Provide the [X, Y] coordinate of the cell's center where the given text is located.  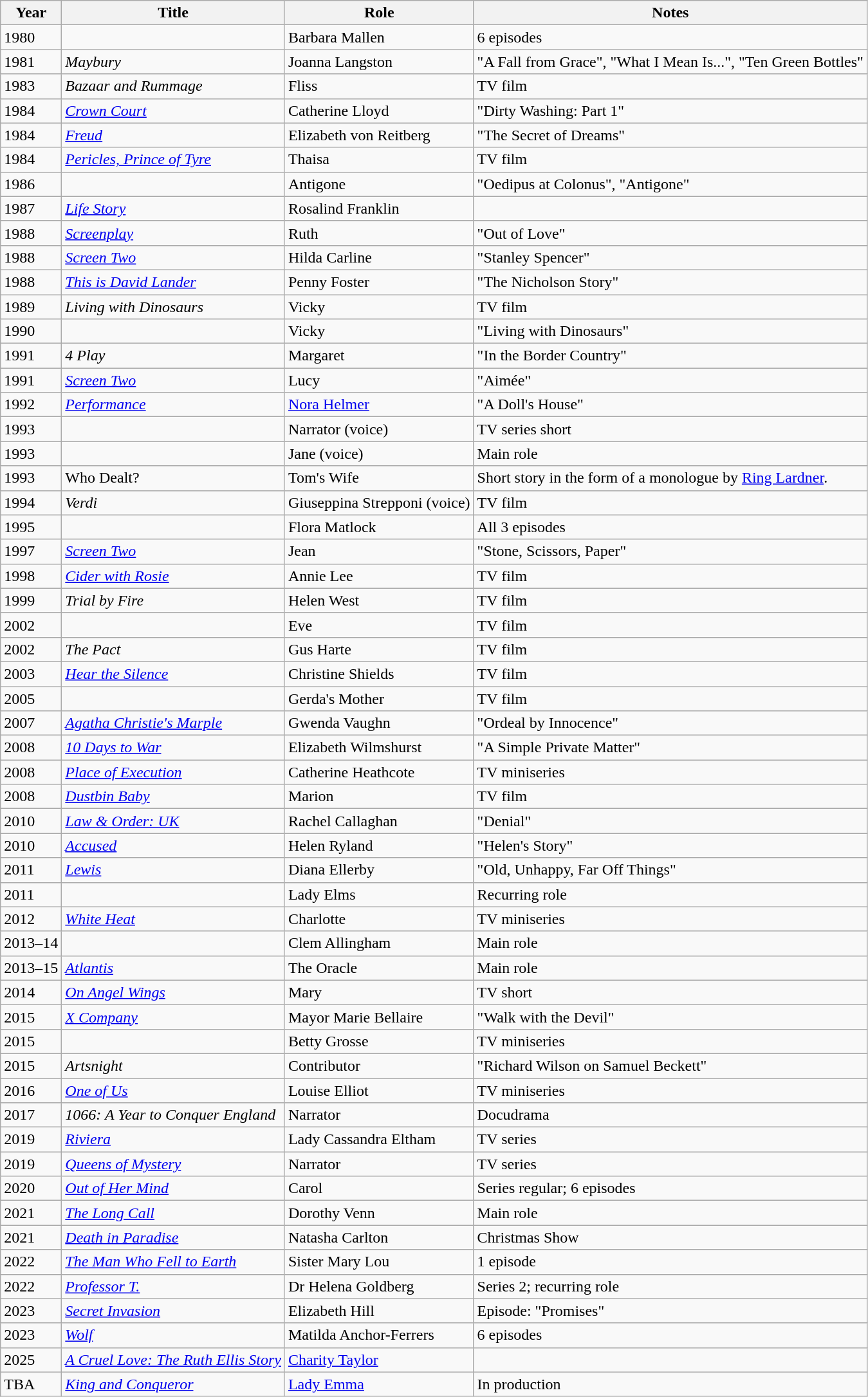
Narrator (voice) [379, 429]
1995 [31, 527]
"The Secret of Dreams" [670, 135]
Bazaar and Rummage [174, 86]
Agatha Christie's Marple [174, 723]
Christine Shields [379, 674]
Atlantis [174, 968]
Margaret [379, 356]
10 Days to War [174, 748]
Matilda Anchor-Ferrers [379, 1335]
On Angel Wings [174, 992]
"A Doll's House" [670, 405]
Flora Matlock [379, 527]
Thaisa [379, 160]
Series 2; recurring role [670, 1286]
Gus Harte [379, 649]
Role [379, 13]
Death in Paradise [174, 1237]
"Walk with the Devil" [670, 1017]
Betty Grosse [379, 1041]
TV short [670, 992]
The Oracle [379, 968]
Helen West [379, 600]
X Company [174, 1017]
One of Us [174, 1091]
Marion [379, 797]
Rachel Callaghan [379, 821]
Catherine Heathcote [379, 772]
"Denial" [670, 821]
Recurring role [670, 894]
Maybury [174, 62]
Short story in the form of a monologue by Ring Lardner. [670, 478]
"Oedipus at Colonus", "Antigone" [670, 184]
1 episode [670, 1262]
Gwenda Vaughn [379, 723]
Secret Invasion [174, 1311]
Joanna Langston [379, 62]
Elizabeth von Reitberg [379, 135]
TBA [31, 1384]
Out of Her Mind [174, 1189]
Eve [379, 625]
King and Conqueror [174, 1384]
Trial by Fire [174, 600]
Docudrama [670, 1115]
1987 [31, 208]
Hear the Silence [174, 674]
Lady Cassandra Eltham [379, 1140]
Series regular; 6 episodes [670, 1189]
Lucy [379, 380]
Jane (voice) [379, 454]
Law & Order: UK [174, 821]
1989 [31, 307]
2025 [31, 1360]
"Aimée" [670, 380]
1994 [31, 503]
Mayor Marie Bellaire [379, 1017]
2013–15 [31, 968]
Title [174, 13]
Elizabeth Wilmshurst [379, 748]
Ruth [379, 233]
Lewis [174, 870]
In production [670, 1384]
Freud [174, 135]
The Man Who Fell to Earth [174, 1262]
1981 [31, 62]
Antigone [379, 184]
2007 [31, 723]
1986 [31, 184]
"Out of Love" [670, 233]
Barbara Mallen [379, 37]
"Richard Wilson on Samuel Beckett" [670, 1066]
4 Play [174, 356]
Dr Helena Goldberg [379, 1286]
Performance [174, 405]
"Ordeal by Innocence" [670, 723]
Place of Execution [174, 772]
Christmas Show [670, 1237]
2003 [31, 674]
Natasha Carlton [379, 1237]
Sister Mary Lou [379, 1262]
Elizabeth Hill [379, 1311]
Professor T. [174, 1286]
Year [31, 13]
Living with Dinosaurs [174, 307]
2013–14 [31, 943]
Dorothy Venn [379, 1213]
The Long Call [174, 1213]
Charlotte [379, 919]
Charity Taylor [379, 1360]
2016 [31, 1091]
"A Fall from Grace", "What I Mean Is...", "Ten Green Bottles" [670, 62]
Jean [379, 551]
Crown Court [174, 111]
A Cruel Love: The Ruth Ellis Story [174, 1360]
TV series short [670, 429]
Riviera [174, 1140]
Dustbin Baby [174, 797]
"The Nicholson Story" [670, 282]
Accused [174, 846]
Lady Emma [379, 1384]
Gerda's Mother [379, 698]
Lady Elms [379, 894]
"Living with Dinosaurs" [670, 331]
Clem Allingham [379, 943]
White Heat [174, 919]
Louise Elliot [379, 1091]
Notes [670, 13]
Contributor [379, 1066]
2005 [31, 698]
2017 [31, 1115]
Cider with Rosie [174, 576]
"A Simple Private Matter" [670, 748]
Penny Foster [379, 282]
"Old, Unhappy, Far Off Things" [670, 870]
Queens of Mystery [174, 1164]
Nora Helmer [379, 405]
1983 [31, 86]
Who Dealt? [174, 478]
Pericles, Prince of Tyre [174, 160]
Diana Ellerby [379, 870]
1992 [31, 405]
Wolf [174, 1335]
Helen Ryland [379, 846]
"In the Border Country" [670, 356]
"Helen's Story" [670, 846]
Tom's Wife [379, 478]
Verdi [174, 503]
1980 [31, 37]
1990 [31, 331]
Screenplay [174, 233]
2014 [31, 992]
Episode: "Promises" [670, 1311]
Hilda Carline [379, 257]
Giuseppina Strepponi (voice) [379, 503]
Catherine Lloyd [379, 111]
"Stone, Scissors, Paper" [670, 551]
Annie Lee [379, 576]
"Dirty Washing: Part 1" [670, 111]
Fliss [379, 86]
1997 [31, 551]
2020 [31, 1189]
1998 [31, 576]
Carol [379, 1189]
Life Story [174, 208]
1999 [31, 600]
Mary [379, 992]
Artsnight [174, 1066]
This is David Lander [174, 282]
1066: A Year to Conquer England [174, 1115]
All 3 episodes [670, 527]
"Stanley Spencer" [670, 257]
The Pact [174, 649]
2012 [31, 919]
Rosalind Franklin [379, 208]
